From the cell containing the given text, extract its center point as [x, y] coordinate. 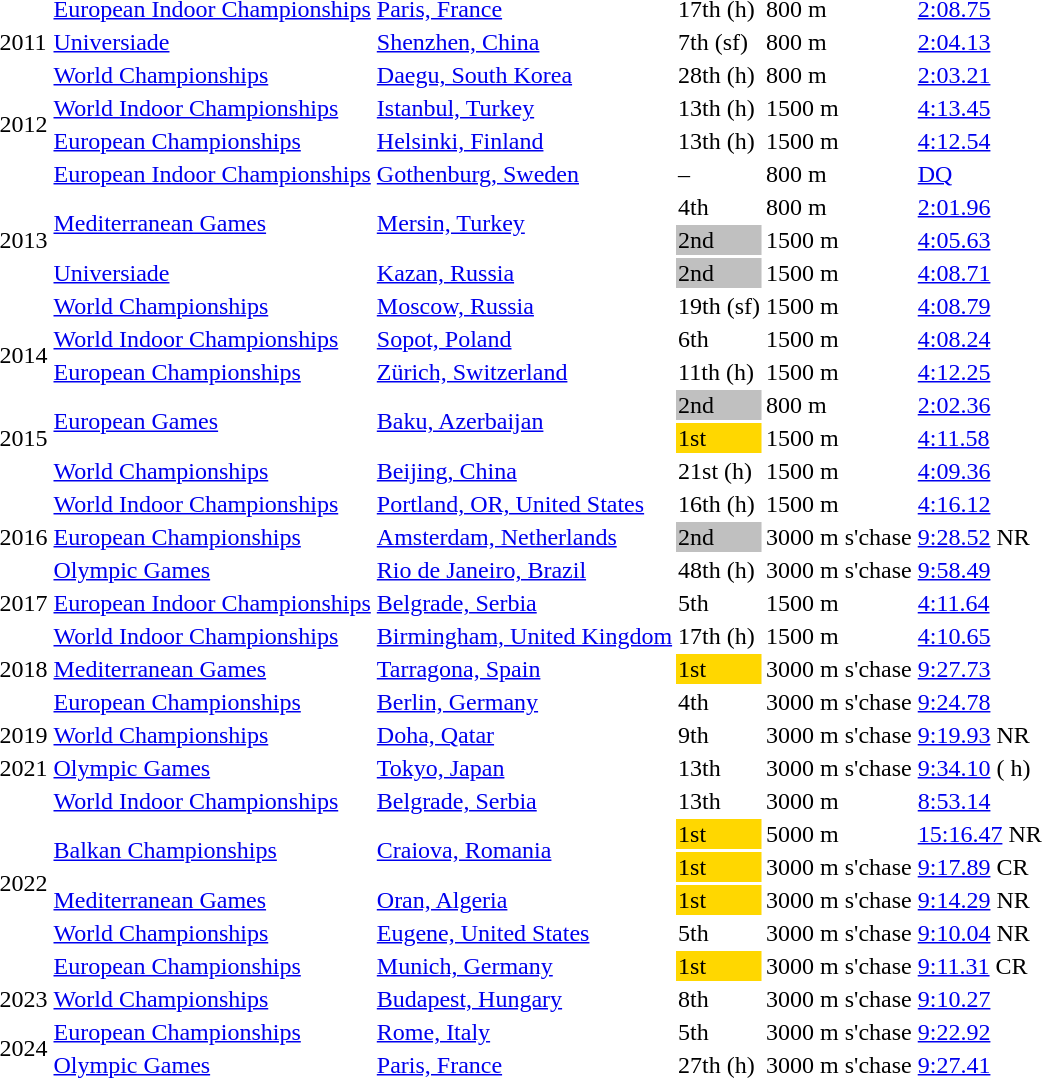
Portland, OR, United States [524, 504]
Budapest, Hungary [524, 999]
28th (h) [720, 75]
48th (h) [720, 570]
7th (sf) [720, 42]
European Games [212, 422]
Beijing, China [524, 471]
19th (sf) [720, 306]
Zürich, Switzerland [524, 372]
Munich, Germany [524, 966]
Eugene, United States [524, 933]
– [720, 174]
3000 m [840, 801]
17th (h) [720, 636]
Istanbul, Turkey [524, 108]
Gothenburg, Sweden [524, 174]
Kazan, Russia [524, 273]
Balkan Championships [212, 850]
Craiova, Romania [524, 850]
Oran, Algeria [524, 900]
16th (h) [720, 504]
Tarragona, Spain [524, 669]
Doha, Qatar [524, 735]
Sopot, Poland [524, 339]
Rio de Janeiro, Brazil [524, 570]
Tokyo, Japan [524, 768]
11th (h) [720, 372]
Amsterdam, Netherlands [524, 537]
Moscow, Russia [524, 306]
6th [720, 339]
Berlin, Germany [524, 702]
9th [720, 735]
Baku, Azerbaijan [524, 422]
Mersin, Turkey [524, 224]
Birmingham, United Kingdom [524, 636]
Helsinki, Finland [524, 141]
Daegu, South Korea [524, 75]
8th [720, 999]
5000 m [840, 834]
21st (h) [720, 471]
Rome, Italy [524, 1032]
Shenzhen, China [524, 42]
